Find where the given text appears and provide that cell's center as (X, Y) coordinate. 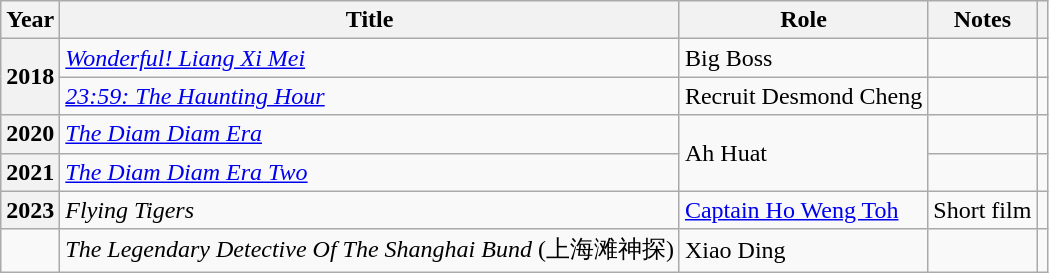
The Diam Diam Era Two (370, 172)
Role (803, 20)
Notes (982, 20)
23:59: The Haunting Hour (370, 96)
Flying Tigers (370, 210)
2021 (30, 172)
Wonderful! Liang Xi Mei (370, 58)
Recruit Desmond Cheng (803, 96)
Big Boss (803, 58)
Title (370, 20)
2023 (30, 210)
The Diam Diam Era (370, 134)
The Legendary Detective Of The Shanghai Bund (上海滩神探) (370, 250)
Ah Huat (803, 153)
Year (30, 20)
Captain Ho Weng Toh (803, 210)
2020 (30, 134)
Xiao Ding (803, 250)
Short film (982, 210)
2018 (30, 77)
